Return the [x, y] coordinate for the center point of the cell that contains the specified text.  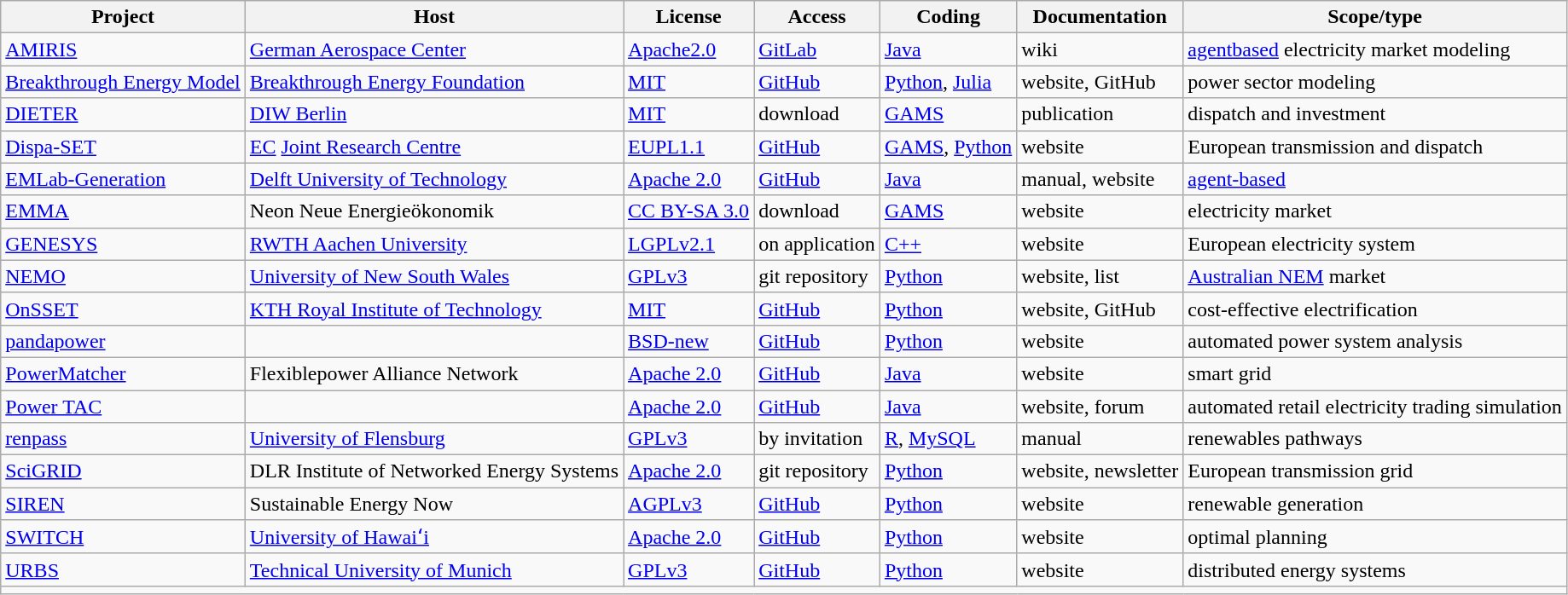
website, newsletter [1101, 471]
LGPLv2.1 [689, 244]
on application [817, 244]
electricity market [1375, 211]
renpass [123, 439]
AMIRIS [123, 49]
Flexiblepower Alliance Network [433, 373]
Apache2.0 [689, 49]
PowerMatcher [123, 373]
Technical University of Munich [433, 569]
Breakthrough Energy Model [123, 82]
website, list [1101, 276]
R, MySQL [948, 439]
EC Joint Research Centre [433, 147]
dispatch and investment [1375, 114]
renewable generation [1375, 504]
EMLab-Generation [123, 179]
CC BY-SA 3.0 [689, 211]
C++ [948, 244]
KTH Royal Institute of Technology [433, 309]
distributed energy systems [1375, 569]
German Aerospace Center [433, 49]
website, forum [1101, 407]
agent-based [1375, 179]
manual [1101, 439]
Host [433, 17]
NEMO [123, 276]
GitLab [817, 49]
automated retail electricity trading simulation [1375, 407]
wiki [1101, 49]
EUPL1.1 [689, 147]
SIREN [123, 504]
power sector modeling [1375, 82]
publication [1101, 114]
GAMS, Python [948, 147]
Sustainable Energy Now [433, 504]
DLR Institute of Networked Energy Systems [433, 471]
smart grid [1375, 373]
renewables pathways [1375, 439]
License [689, 17]
agentbased electricity market modeling [1375, 49]
pandapower [123, 341]
by invitation [817, 439]
European transmission and dispatch [1375, 147]
Project [123, 17]
Australian NEM market [1375, 276]
Neon Neue Energieökonomik [433, 211]
Coding [948, 17]
EMMA [123, 211]
Documentation [1101, 17]
optimal planning [1375, 537]
Python, Julia [948, 82]
European electricity system [1375, 244]
University of Flensburg [433, 439]
Access [817, 17]
URBS [123, 569]
BSD-new [689, 341]
OnSSET [123, 309]
University of Hawaiʻi [433, 537]
cost-effective electrification [1375, 309]
Breakthrough Energy Foundation [433, 82]
RWTH Aachen University [433, 244]
SWITCH [123, 537]
GENESYS [123, 244]
DIETER [123, 114]
automated power system analysis [1375, 341]
AGPLv3 [689, 504]
Scope/type [1375, 17]
Dispa-SET [123, 147]
DIW Berlin [433, 114]
manual, website [1101, 179]
European transmission grid [1375, 471]
Delft University of Technology [433, 179]
Power TAC [123, 407]
University of New South Wales [433, 276]
SciGRID [123, 471]
